From the cell containing the given text, extract its center point as [X, Y] coordinate. 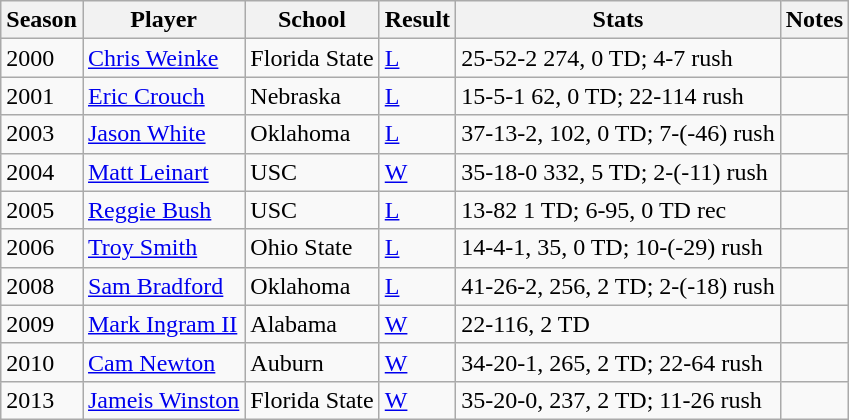
Matt Leinart [163, 172]
2004 [42, 172]
34-20-1, 265, 2 TD; 22-64 rush [618, 362]
Mark Ingram II [163, 324]
13-82 1 TD; 6-95, 0 TD rec [618, 210]
37-13-2, 102, 0 TD; 7-(-46) rush [618, 134]
Nebraska [312, 96]
Cam Newton [163, 362]
41-26-2, 256, 2 TD; 2-(-18) rush [618, 286]
Alabama [312, 324]
2006 [42, 248]
15-5-1 62, 0 TD; 22-114 rush [618, 96]
Season [42, 20]
Jason White [163, 134]
2008 [42, 286]
Ohio State [312, 248]
Sam Bradford [163, 286]
Eric Crouch [163, 96]
2010 [42, 362]
2013 [42, 400]
Reggie Bush [163, 210]
Result [417, 20]
Jameis Winston [163, 400]
2005 [42, 210]
Notes [814, 20]
2009 [42, 324]
School [312, 20]
Troy Smith [163, 248]
35-18-0 332, 5 TD; 2-(-11) rush [618, 172]
Chris Weinke [163, 58]
35-20-0, 237, 2 TD; 11-26 rush [618, 400]
Auburn [312, 362]
22-116, 2 TD [618, 324]
2000 [42, 58]
14-4-1, 35, 0 TD; 10-(-29) rush [618, 248]
2003 [42, 134]
25-52-2 274, 0 TD; 4-7 rush [618, 58]
2001 [42, 96]
Player [163, 20]
Stats [618, 20]
